Find where the given text appears and provide that cell's center as [X, Y] coordinate. 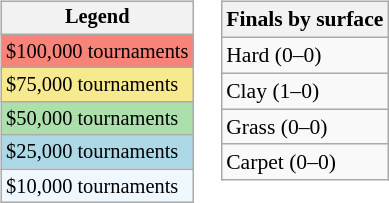
Carpet (0–0) [304, 162]
$75,000 tournaments [97, 85]
$25,000 tournaments [97, 152]
Clay (1–0) [304, 91]
Grass (0–0) [304, 127]
Hard (0–0) [304, 55]
$50,000 tournaments [97, 119]
$100,000 tournaments [97, 51]
Legend [97, 18]
$10,000 tournaments [97, 186]
Finals by surface [304, 20]
